From the cell containing the given text, extract its center point as [x, y] coordinate. 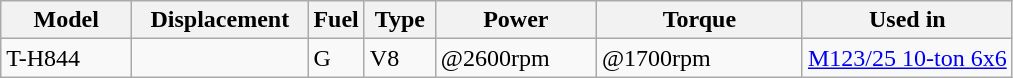
Torque [699, 20]
Power [516, 20]
M123/25 10-ton 6x6 [907, 58]
Fuel [336, 20]
G [336, 58]
@1700rpm [699, 58]
V8 [400, 58]
Used in [907, 20]
Displacement [220, 20]
@2600rpm [516, 58]
Type [400, 20]
T-H844 [66, 58]
Model [66, 20]
